Detect which cell encompasses the target text, then output its (x, y) center coordinate. 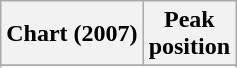
Peakposition (189, 34)
Chart (2007) (72, 34)
